For the text-containing cell, return its midpoint in (x, y) coordinate format. 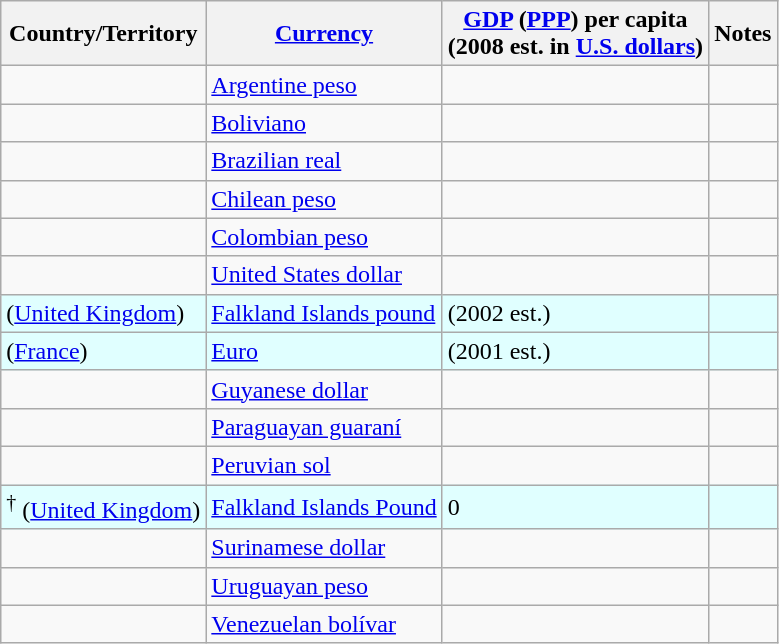
GDP (PPP) per capita(2008 est. in U.S. dollars) (575, 34)
Euro (324, 351)
Paraguayan guaraní (324, 427)
(2002 est.) (575, 313)
0 (575, 506)
Falkland Islands Pound (324, 506)
Notes (743, 34)
Brazilian real (324, 161)
Uruguayan peso (324, 586)
Guyanese dollar (324, 389)
(2001 est.) (575, 351)
Surinamese dollar (324, 548)
Venezuelan bolívar (324, 624)
Boliviano (324, 123)
Argentine peso (324, 85)
Currency (324, 34)
United States dollar (324, 275)
† (United Kingdom) (104, 506)
(France) (104, 351)
Falkland Islands pound (324, 313)
Country/Territory (104, 34)
(United Kingdom) (104, 313)
Chilean peso (324, 199)
Colombian peso (324, 237)
Peruvian sol (324, 465)
